Provide the [x, y] coordinate of the cell's center where the given text is located.  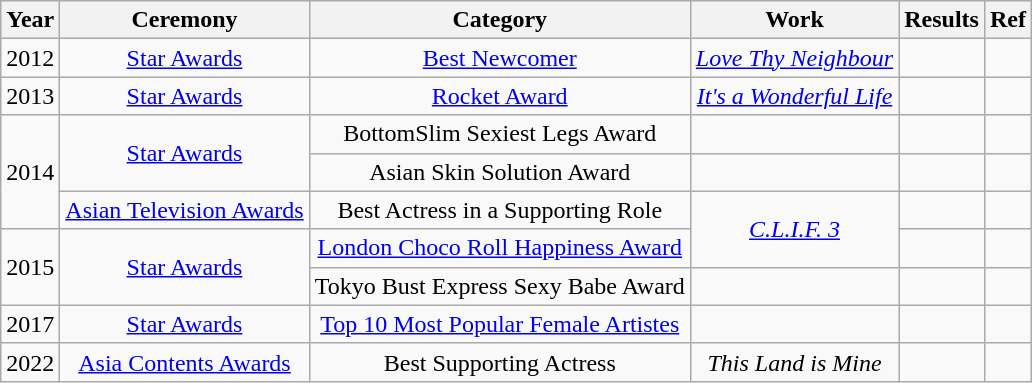
Ref [1008, 20]
2014 [30, 172]
2012 [30, 58]
BottomSlim Sexiest Legs Award [500, 134]
2013 [30, 96]
Love Thy Neighbour [794, 58]
Category [500, 20]
This Land is Mine [794, 362]
Asian Skin Solution Award [500, 172]
London Choco Roll Happiness Award [500, 248]
Year [30, 20]
Best Newcomer [500, 58]
Best Supporting Actress [500, 362]
It's a Wonderful Life [794, 96]
Best Actress in a Supporting Role [500, 210]
Ceremony [184, 20]
Top 10 Most Popular Female Artistes [500, 324]
Results [942, 20]
Work [794, 20]
Asian Television Awards [184, 210]
C.L.I.F. 3 [794, 229]
Tokyo Bust Express Sexy Babe Award [500, 286]
Rocket Award [500, 96]
2017 [30, 324]
2022 [30, 362]
2015 [30, 267]
Asia Contents Awards [184, 362]
